Identify which cell holds the provided text, then report its (x, y) central coordinate. 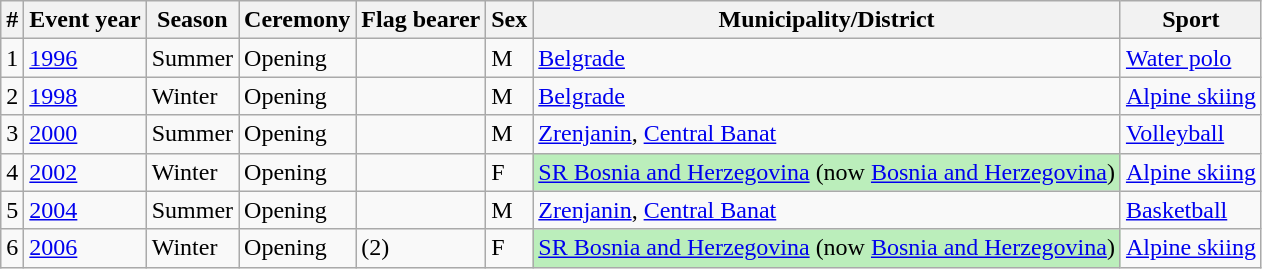
2006 (85, 248)
2000 (85, 134)
Sport (1190, 20)
5 (12, 210)
1998 (85, 96)
6 (12, 248)
3 (12, 134)
(2) (421, 248)
2 (12, 96)
1 (12, 58)
Volleyball (1190, 134)
Event year (85, 20)
2004 (85, 210)
4 (12, 172)
Sex (510, 20)
# (12, 20)
Flag bearer (421, 20)
2002 (85, 172)
Season (192, 20)
Basketball (1190, 210)
Water polo (1190, 58)
1996 (85, 58)
Municipality/District (827, 20)
Ceremony (298, 20)
